Return the [x, y] coordinate for the center point of the cell that contains the specified text.  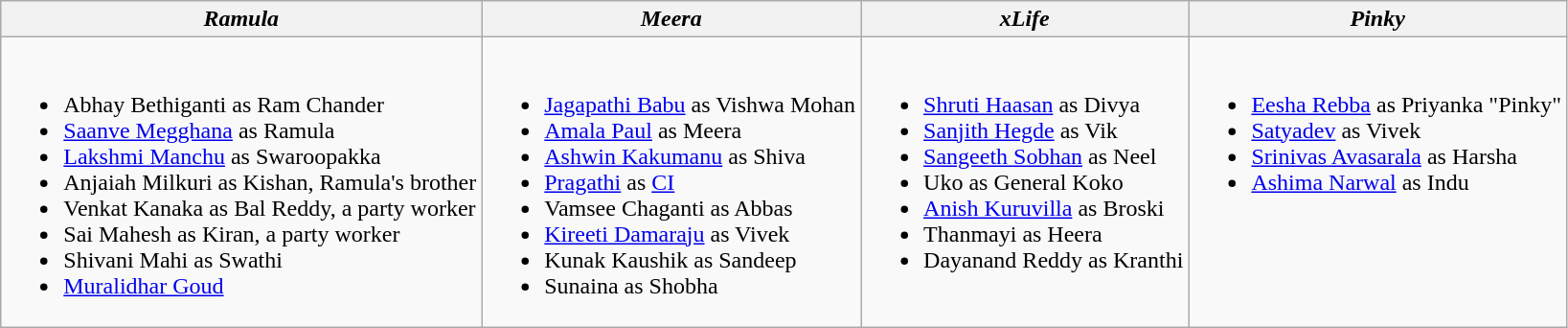
Ramula [241, 19]
Meera [671, 19]
xLife [1025, 19]
Eesha Rebba as Priyanka "Pinky"Satyadev as VivekSrinivas Avasarala as HarshaAshima Narwal as Indu [1377, 182]
Pinky [1377, 19]
